Scan for the cell matching the given text and deliver its [X, Y] coordinate at center. 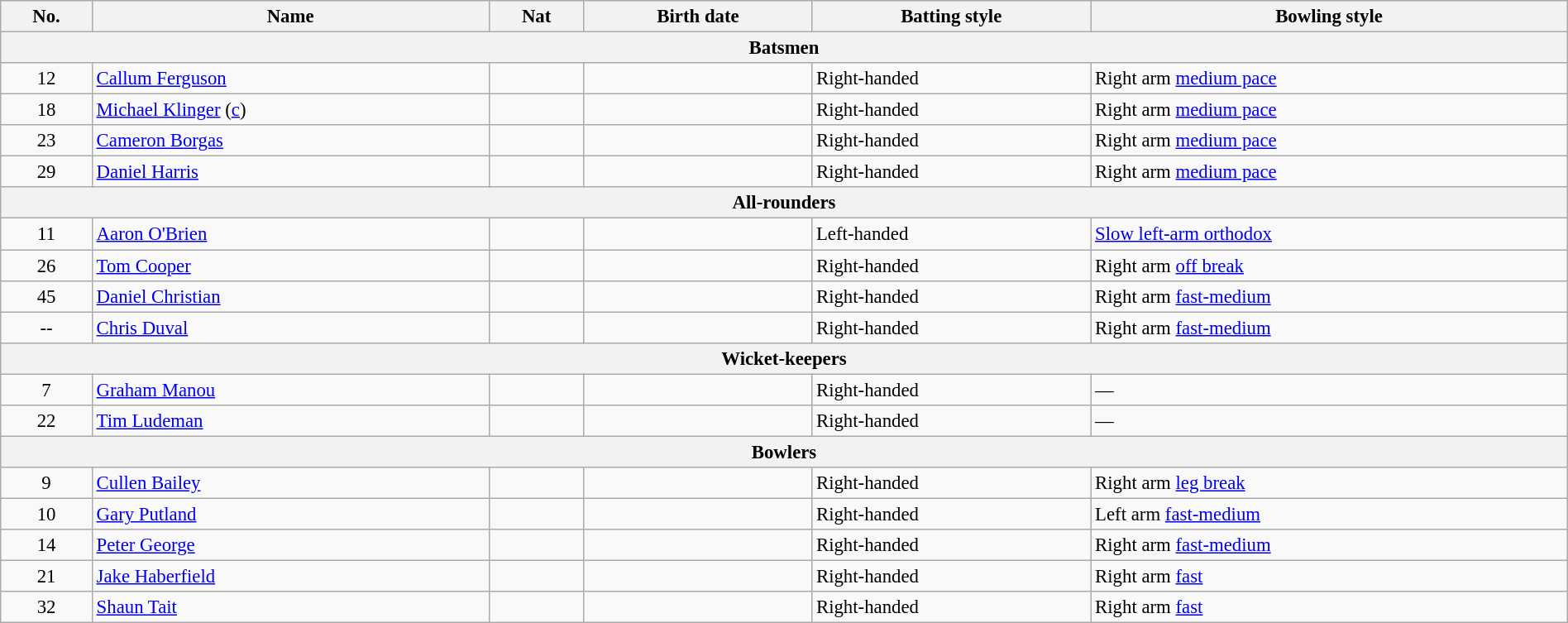
Daniel Christian [290, 296]
Callum Ferguson [290, 79]
Michael Klinger (c) [290, 110]
Right arm leg break [1329, 483]
29 [46, 172]
No. [46, 17]
Tom Cooper [290, 266]
21 [46, 577]
All-rounders [784, 203]
32 [46, 607]
45 [46, 296]
-- [46, 328]
11 [46, 234]
Nat [536, 17]
Aaron O'Brien [290, 234]
Bowlers [784, 452]
Left-handed [951, 234]
26 [46, 266]
Shaun Tait [290, 607]
Peter George [290, 545]
Graham Manou [290, 390]
14 [46, 545]
Daniel Harris [290, 172]
Bowling style [1329, 17]
Wicket-keepers [784, 358]
22 [46, 421]
Tim Ludeman [290, 421]
Birth date [698, 17]
Name [290, 17]
Cameron Borgas [290, 141]
9 [46, 483]
Batsmen [784, 48]
Cullen Bailey [290, 483]
Chris Duval [290, 328]
23 [46, 141]
7 [46, 390]
Slow left-arm orthodox [1329, 234]
Right arm off break [1329, 266]
12 [46, 79]
Batting style [951, 17]
Jake Haberfield [290, 577]
10 [46, 514]
Left arm fast-medium [1329, 514]
Gary Putland [290, 514]
18 [46, 110]
